For the text-containing cell, return its midpoint in [X, Y] coordinate format. 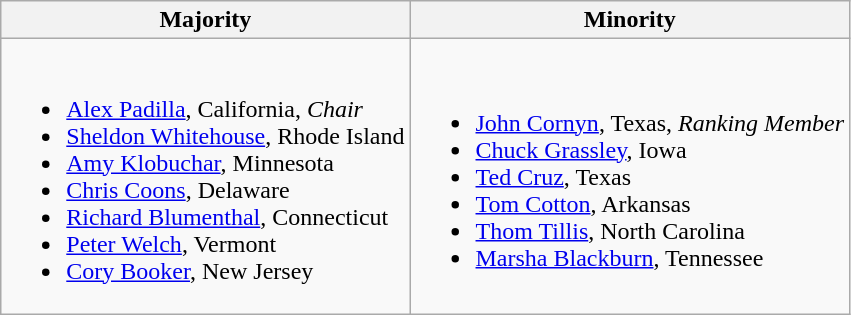
Majority [206, 20]
Minority [630, 20]
John Cornyn, Texas, Ranking MemberChuck Grassley, IowaTed Cruz, TexasTom Cotton, ArkansasThom Tillis, North CarolinaMarsha Blackburn, Tennessee [630, 176]
